Extract the [X, Y] coordinate from the center of the cell holding the provided text.  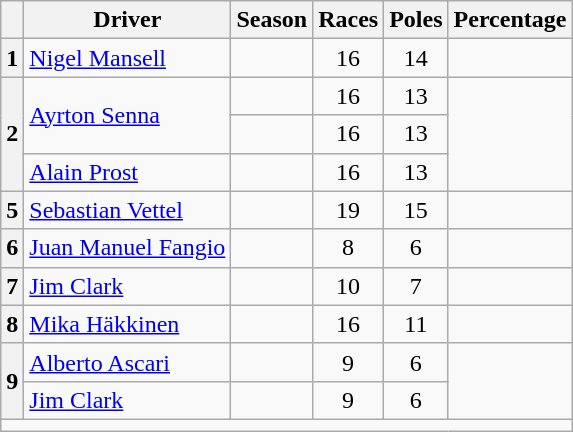
Sebastian Vettel [128, 210]
10 [348, 286]
Poles [416, 20]
Races [348, 20]
1 [12, 58]
15 [416, 210]
Alberto Ascari [128, 362]
Alain Prost [128, 172]
Juan Manuel Fangio [128, 248]
Ayrton Senna [128, 115]
Driver [128, 20]
Mika Häkkinen [128, 324]
5 [12, 210]
2 [12, 134]
11 [416, 324]
19 [348, 210]
Nigel Mansell [128, 58]
Percentage [510, 20]
14 [416, 58]
Season [272, 20]
